Determine the (x, y) coordinate at the center of the cell enclosing the given text.  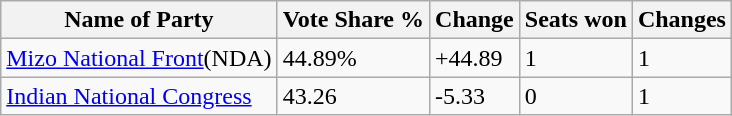
Mizo National Front(NDA) (139, 58)
Changes (682, 20)
Indian National Congress (139, 96)
Seats won (576, 20)
43.26 (353, 96)
44.89% (353, 58)
+44.89 (475, 58)
Change (475, 20)
Vote Share % (353, 20)
-5.33 (475, 96)
Name of Party (139, 20)
0 (576, 96)
